Search for the cell housing the specified text and yield its (x, y) center coordinate. 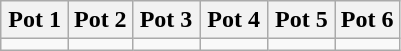
Pot 5 (302, 20)
Pot 1 (35, 20)
Pot 3 (166, 20)
Pot 6 (367, 20)
Pot 2 (100, 20)
Pot 4 (234, 20)
